Identify which cell holds the provided text, then report its (X, Y) central coordinate. 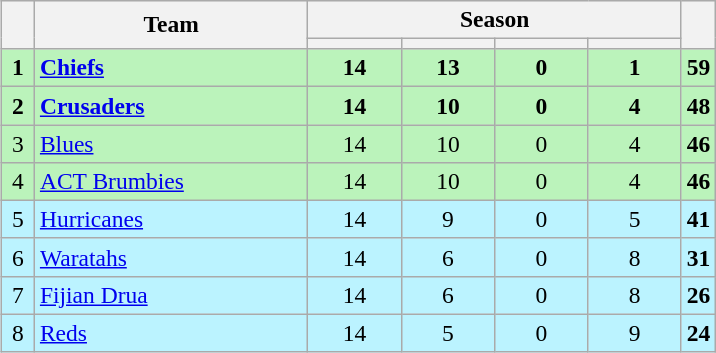
13 (448, 68)
Crusaders (170, 106)
31 (698, 257)
24 (698, 333)
Waratahs (170, 257)
Fijian Drua (170, 295)
48 (698, 106)
7 (18, 295)
ACT Brumbies (170, 182)
59 (698, 68)
Reds (170, 333)
2 (18, 106)
41 (698, 220)
Team (170, 24)
Hurricanes (170, 220)
3 (18, 144)
26 (698, 295)
Chiefs (170, 68)
Blues (170, 144)
Season (495, 19)
